Output the [x, y] coordinate of the center of the cell containing the given text.  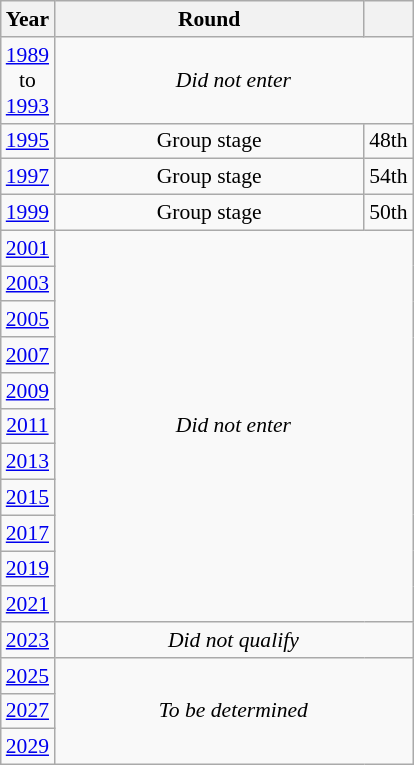
2005 [28, 320]
To be determined [234, 712]
2013 [28, 462]
2003 [28, 284]
2001 [28, 248]
2009 [28, 391]
2027 [28, 711]
2023 [28, 640]
1997 [28, 177]
1989to1993 [28, 80]
2021 [28, 605]
54th [388, 177]
Did not qualify [234, 640]
Round [209, 19]
Year [28, 19]
2029 [28, 747]
2011 [28, 426]
2017 [28, 533]
48th [388, 141]
1995 [28, 141]
2019 [28, 569]
2007 [28, 355]
2025 [28, 676]
1999 [28, 213]
50th [388, 213]
2015 [28, 498]
